Return (X, Y) of the center of cell containing provided text 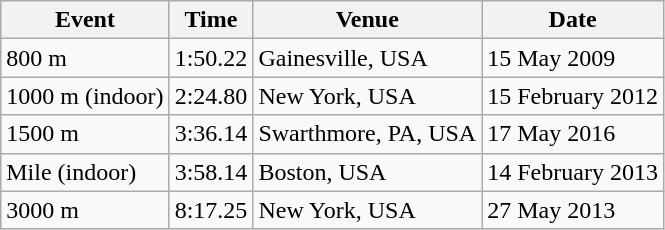
Boston, USA (368, 172)
8:17.25 (211, 210)
Gainesville, USA (368, 58)
1:50.22 (211, 58)
Event (85, 20)
14 February 2013 (573, 172)
800 m (85, 58)
1000 m (indoor) (85, 96)
2:24.80 (211, 96)
1500 m (85, 134)
Date (573, 20)
Time (211, 20)
Swarthmore, PA, USA (368, 134)
3:58.14 (211, 172)
3000 m (85, 210)
Venue (368, 20)
15 May 2009 (573, 58)
15 February 2012 (573, 96)
17 May 2016 (573, 134)
3:36.14 (211, 134)
27 May 2013 (573, 210)
Mile (indoor) (85, 172)
